From the cell containing the given text, extract its center point as (X, Y) coordinate. 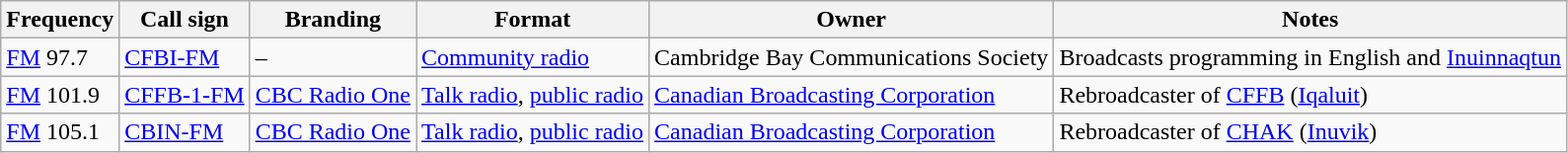
Branding (333, 20)
FM 97.7 (60, 57)
Call sign (185, 20)
Cambridge Bay Communications Society (852, 57)
Broadcasts programming in English and Inuinnaqtun (1310, 57)
Owner (852, 20)
CFFB-1-FM (185, 95)
Format (533, 20)
– (333, 57)
Rebroadcaster of CHAK (Inuvik) (1310, 132)
FM 101.9 (60, 95)
CFBI-FM (185, 57)
Rebroadcaster of CFFB (Iqaluit) (1310, 95)
FM 105.1 (60, 132)
Notes (1310, 20)
CBIN-FM (185, 132)
Community radio (533, 57)
Frequency (60, 20)
